Determine the (X, Y) coordinate at the center of the cell enclosing the given text.  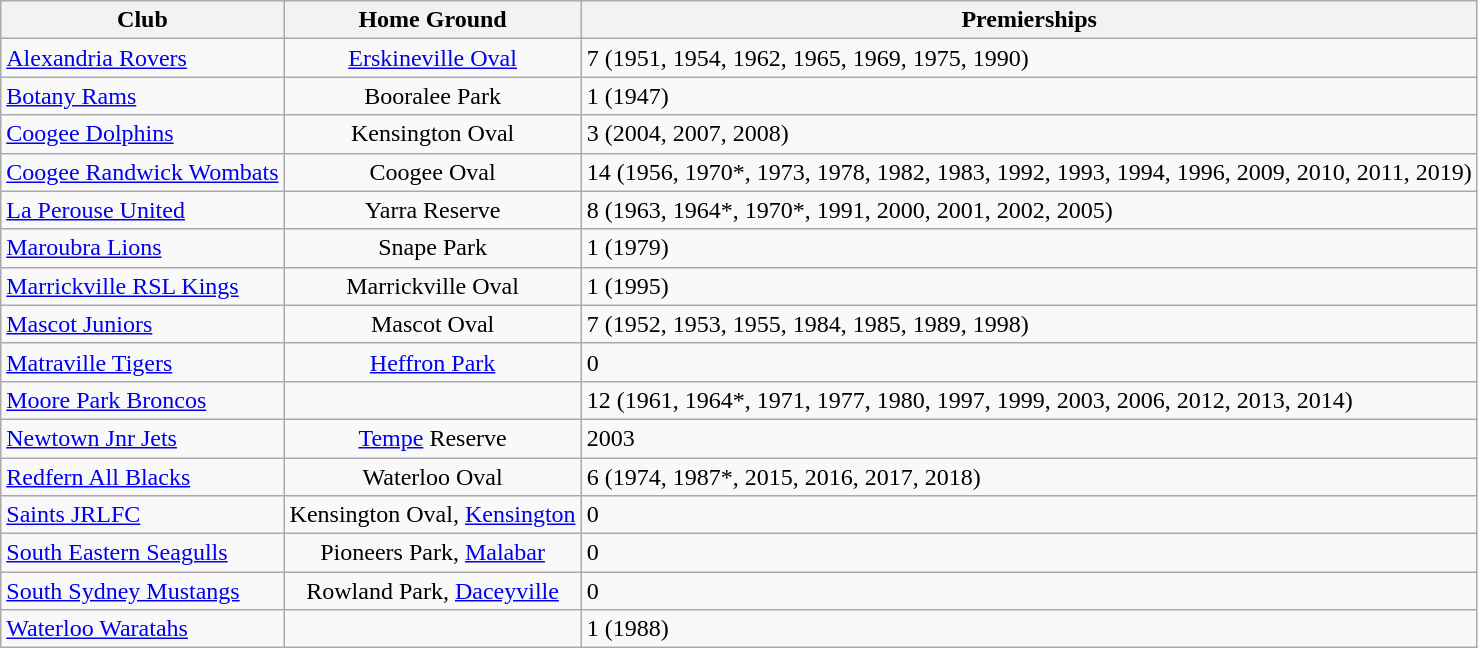
Mascot Juniors (142, 324)
Waterloo Waratahs (142, 629)
Yarra Reserve (432, 210)
2003 (1029, 438)
Heffron Park (432, 362)
Coogee Randwick Wombats (142, 172)
1 (1988) (1029, 629)
Redfern All Blacks (142, 477)
1 (1979) (1029, 248)
7 (1951, 1954, 1962, 1965, 1969, 1975, 1990) (1029, 58)
Kensington Oval, Kensington (432, 515)
Kensington Oval (432, 134)
7 (1952, 1953, 1955, 1984, 1985, 1989, 1998) (1029, 324)
Rowland Park, Daceyville (432, 591)
Newtown Jnr Jets (142, 438)
South Eastern Seagulls (142, 553)
Waterloo Oval (432, 477)
14 (1956, 1970*, 1973, 1978, 1982, 1983, 1992, 1993, 1994, 1996, 2009, 2010, 2011, 2019) (1029, 172)
Coogee Oval (432, 172)
Botany Rams (142, 96)
Saints JRLFC (142, 515)
12 (1961, 1964*, 1971, 1977, 1980, 1997, 1999, 2003, 2006, 2012, 2013, 2014) (1029, 400)
8 (1963, 1964*, 1970*, 1991, 2000, 2001, 2002, 2005) (1029, 210)
1 (1947) (1029, 96)
6 (1974, 1987*, 2015, 2016, 2017, 2018) (1029, 477)
Club (142, 20)
Booralee Park (432, 96)
South Sydney Mustangs (142, 591)
Premierships (1029, 20)
Moore Park Broncos (142, 400)
Matraville Tigers (142, 362)
3 (2004, 2007, 2008) (1029, 134)
Erskineville Oval (432, 58)
Mascot Oval (432, 324)
Tempe Reserve (432, 438)
Marrickville Oval (432, 286)
Snape Park (432, 248)
Marrickville RSL Kings (142, 286)
Coogee Dolphins (142, 134)
Alexandria Rovers (142, 58)
Pioneers Park, Malabar (432, 553)
Maroubra Lions (142, 248)
La Perouse United (142, 210)
Home Ground (432, 20)
1 (1995) (1029, 286)
